Identify which cell holds the provided text, then report its (X, Y) central coordinate. 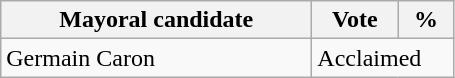
% (426, 20)
Mayoral candidate (156, 20)
Vote (355, 20)
Acclaimed (383, 58)
Germain Caron (156, 58)
